Search for the cell housing the specified text and yield its (x, y) center coordinate. 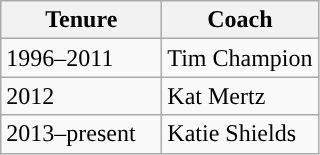
2013–present (82, 134)
Katie Shields (240, 134)
1996–2011 (82, 58)
Coach (240, 20)
Kat Mertz (240, 96)
Tenure (82, 20)
2012 (82, 96)
Tim Champion (240, 58)
